Return the [x, y] coordinate for the center point of the cell that contains the specified text.  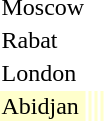
Abidjan [43, 106]
London [43, 73]
Rabat [43, 40]
